Detect which cell encompasses the target text, then output its [x, y] center coordinate. 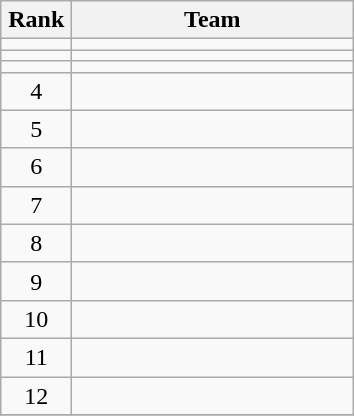
12 [36, 395]
11 [36, 357]
7 [36, 205]
8 [36, 243]
Rank [36, 20]
4 [36, 91]
10 [36, 319]
9 [36, 281]
5 [36, 129]
Team [212, 20]
6 [36, 167]
